Detect which cell encompasses the target text, then output its (X, Y) center coordinate. 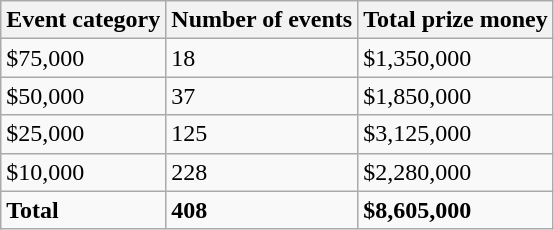
$75,000 (84, 58)
125 (262, 134)
Total prize money (456, 20)
408 (262, 210)
$2,280,000 (456, 172)
$10,000 (84, 172)
$1,850,000 (456, 96)
$25,000 (84, 134)
228 (262, 172)
Number of events (262, 20)
18 (262, 58)
37 (262, 96)
$3,125,000 (456, 134)
$1,350,000 (456, 58)
$8,605,000 (456, 210)
$50,000 (84, 96)
Event category (84, 20)
Total (84, 210)
